For the text-containing cell, return its midpoint in [x, y] coordinate format. 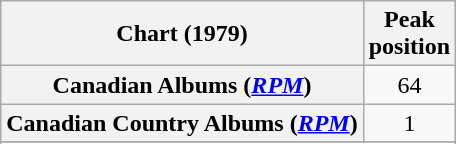
Canadian Albums (RPM) [182, 85]
Chart (1979) [182, 34]
64 [409, 85]
1 [409, 123]
Canadian Country Albums (RPM) [182, 123]
Peakposition [409, 34]
